For the text-containing cell, return its midpoint in (X, Y) coordinate format. 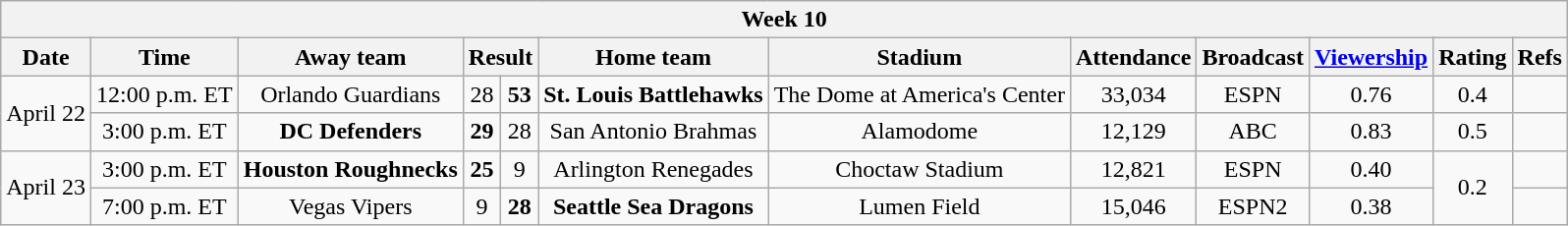
Stadium (920, 57)
0.2 (1473, 188)
7:00 p.m. ET (164, 206)
0.5 (1473, 132)
Broadcast (1254, 57)
The Dome at America's Center (920, 94)
San Antonio Brahmas (653, 132)
0.4 (1473, 94)
0.40 (1371, 169)
April 22 (46, 113)
Seattle Sea Dragons (653, 206)
St. Louis Battlehawks (653, 94)
0.83 (1371, 132)
April 23 (46, 188)
0.76 (1371, 94)
Choctaw Stadium (920, 169)
12,821 (1133, 169)
12:00 p.m. ET (164, 94)
Away team (350, 57)
DC Defenders (350, 132)
25 (481, 169)
ABC (1254, 132)
15,046 (1133, 206)
12,129 (1133, 132)
Houston Roughnecks (350, 169)
Vegas Vipers (350, 206)
Date (46, 57)
Orlando Guardians (350, 94)
33,034 (1133, 94)
Lumen Field (920, 206)
Viewership (1371, 57)
Rating (1473, 57)
Attendance (1133, 57)
0.38 (1371, 206)
Result (500, 57)
Home team (653, 57)
Week 10 (784, 20)
Alamodome (920, 132)
ESPN2 (1254, 206)
53 (520, 94)
29 (481, 132)
Arlington Renegades (653, 169)
Time (164, 57)
Refs (1540, 57)
